Return the (X, Y) coordinate for the center point of the cell that contains the specified text.  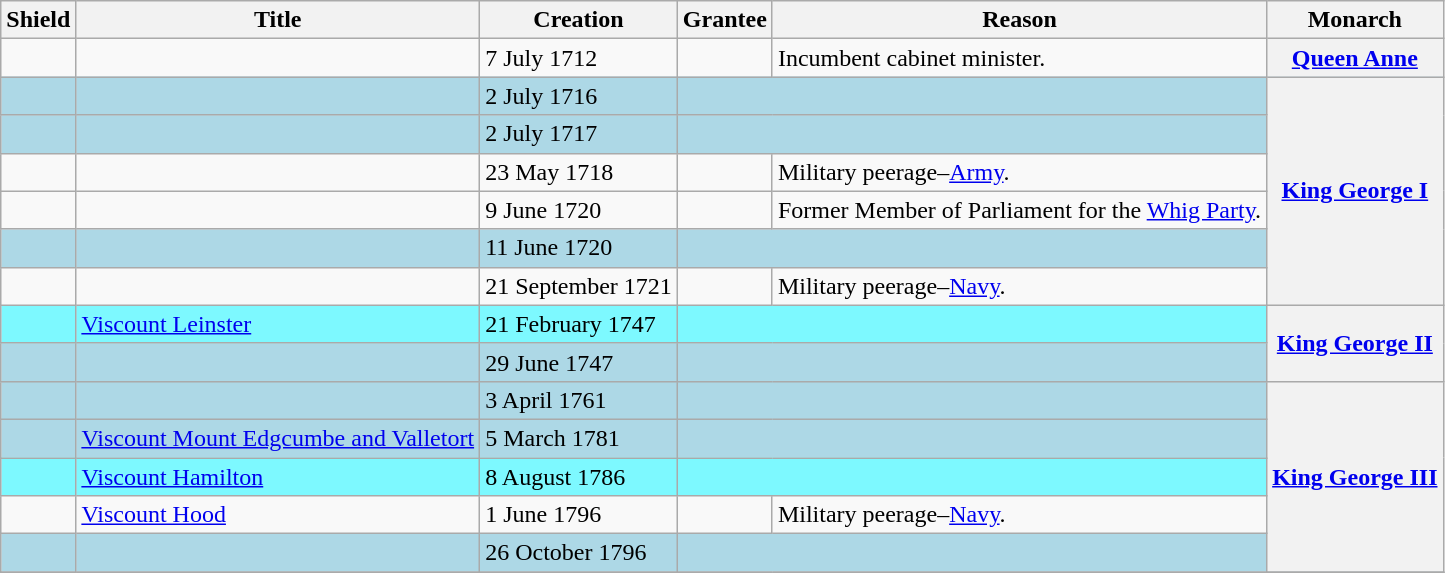
7 July 1712 (579, 58)
Viscount Mount Edgcumbe and Valletort (278, 438)
1 June 1796 (579, 515)
5 March 1781 (579, 438)
Viscount Leinster (278, 324)
Queen Anne (1355, 58)
26 October 1796 (579, 553)
Incumbent cabinet minister. (1019, 58)
21 February 1747 (579, 324)
2 July 1717 (579, 134)
Creation (579, 20)
Viscount Hood (278, 515)
Reason (1019, 20)
29 June 1747 (579, 362)
8 August 1786 (579, 477)
Grantee (724, 20)
King George II (1355, 343)
23 May 1718 (579, 172)
Monarch (1355, 20)
Title (278, 20)
21 September 1721 (579, 286)
2 July 1716 (579, 96)
King George III (1355, 476)
9 June 1720 (579, 210)
Shield (38, 20)
3 April 1761 (579, 400)
11 June 1720 (579, 248)
Viscount Hamilton (278, 477)
Former Member of Parliament for the Whig Party. (1019, 210)
Military peerage–Army. (1019, 172)
King George I (1355, 191)
